Locate the cell with the specified text and output its [X, Y] center coordinate. 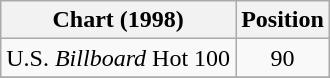
90 [283, 58]
Chart (1998) [118, 20]
U.S. Billboard Hot 100 [118, 58]
Position [283, 20]
